Output the (X, Y) coordinate of the center of the cell containing the given text.  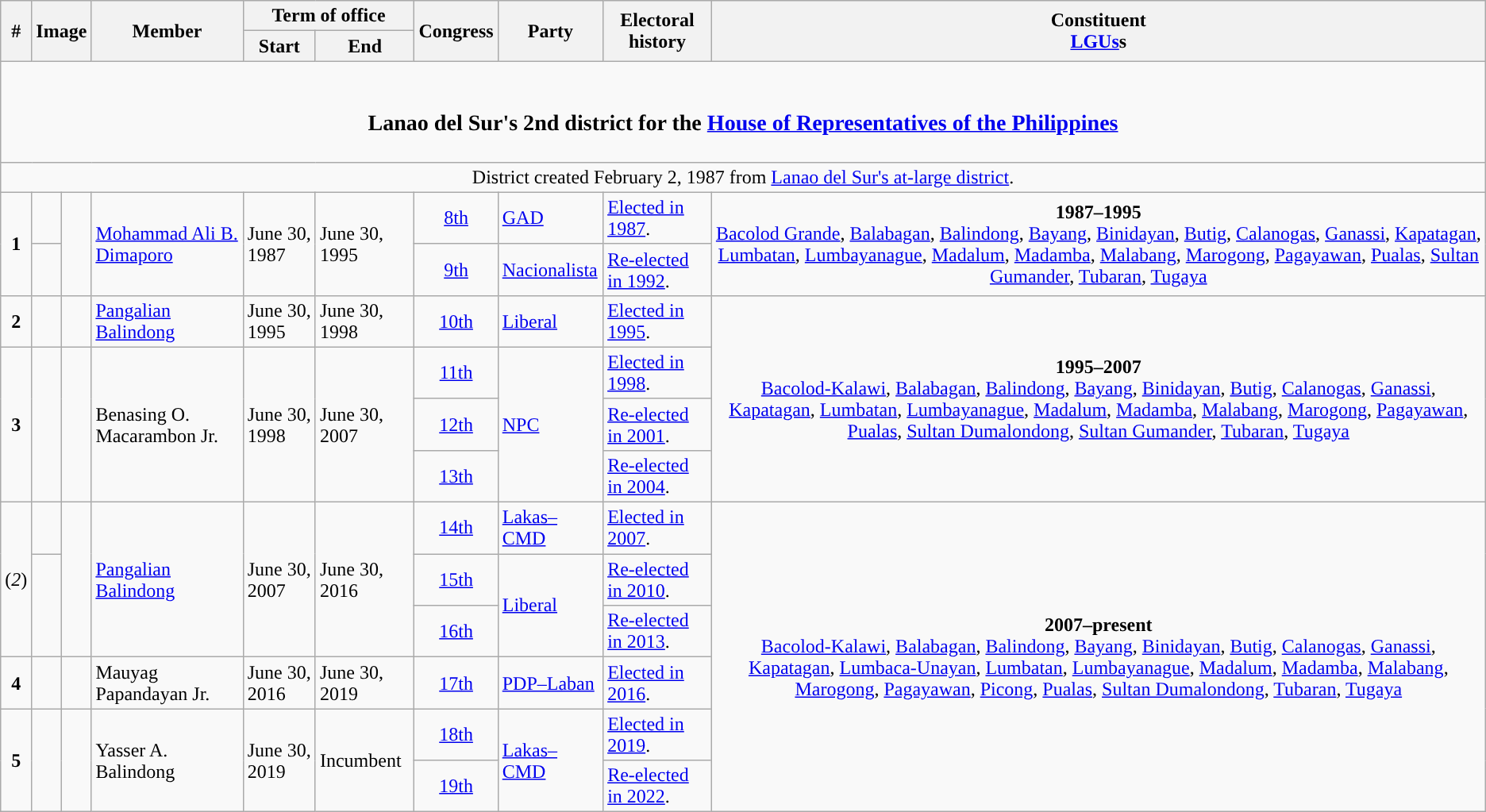
Term of office (329, 16)
Re-elected in 2004. (657, 476)
PDP–Laban (550, 683)
June 30, 1987 (279, 244)
GAD (550, 217)
Elected in 1998. (657, 373)
9th (456, 270)
17th (456, 683)
Elected in 1995. (657, 321)
Lanao del Sur's 2nd district for the House of Representatives of the Philippines (743, 111)
Yasser A. Balindong (167, 760)
ConstituentLGUss (1099, 31)
3 (16, 424)
(2) (16, 579)
13th (456, 476)
Re-elected in 2001. (657, 424)
Benasing O. Macarambon Jr. (167, 424)
Incumbent (364, 760)
Member (167, 31)
4 (16, 683)
11th (456, 373)
18th (456, 735)
Re-elected in 2010. (657, 579)
Mauyag Papandayan Jr. (167, 683)
15th (456, 579)
District created February 2, 1987 from Lanao del Sur's at-large district. (743, 177)
12th (456, 424)
14th (456, 529)
Start (279, 46)
Congress (456, 31)
8th (456, 217)
10th (456, 321)
Image (62, 31)
Elected in 2016. (657, 683)
End (364, 46)
16th (456, 632)
Mohammad Ali B. Dimaporo (167, 244)
# (16, 31)
Re-elected in 2013. (657, 632)
19th (456, 786)
Electoral history (657, 31)
Nacionalista (550, 270)
Party (550, 31)
Re-elected in 1992. (657, 270)
1 (16, 244)
Elected in 1987. (657, 217)
NPC (550, 424)
Elected in 2019. (657, 735)
Elected in 2007. (657, 529)
Re-elected in 2022. (657, 786)
2 (16, 321)
5 (16, 760)
